Extract the (X, Y) coordinate from the center of the cell holding the provided text.  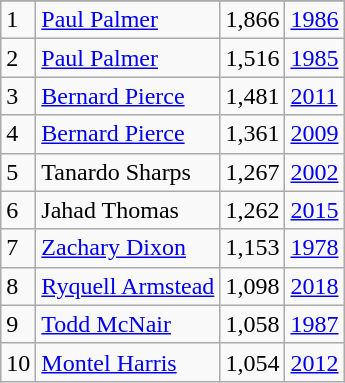
5 (18, 172)
4 (18, 134)
1,361 (252, 134)
6 (18, 210)
1,481 (252, 96)
1,267 (252, 172)
Zachary Dixon (128, 248)
Tanardo Sharps (128, 172)
2011 (314, 96)
2012 (314, 362)
2 (18, 58)
1978 (314, 248)
8 (18, 286)
1987 (314, 324)
2002 (314, 172)
Jahad Thomas (128, 210)
10 (18, 362)
2018 (314, 286)
3 (18, 96)
1,516 (252, 58)
1986 (314, 20)
1,153 (252, 248)
1,866 (252, 20)
Montel Harris (128, 362)
1 (18, 20)
Ryquell Armstead (128, 286)
1985 (314, 58)
2009 (314, 134)
Todd McNair (128, 324)
7 (18, 248)
1,262 (252, 210)
1,098 (252, 286)
1,054 (252, 362)
2015 (314, 210)
9 (18, 324)
1,058 (252, 324)
